For the text-containing cell, return its midpoint in (X, Y) coordinate format. 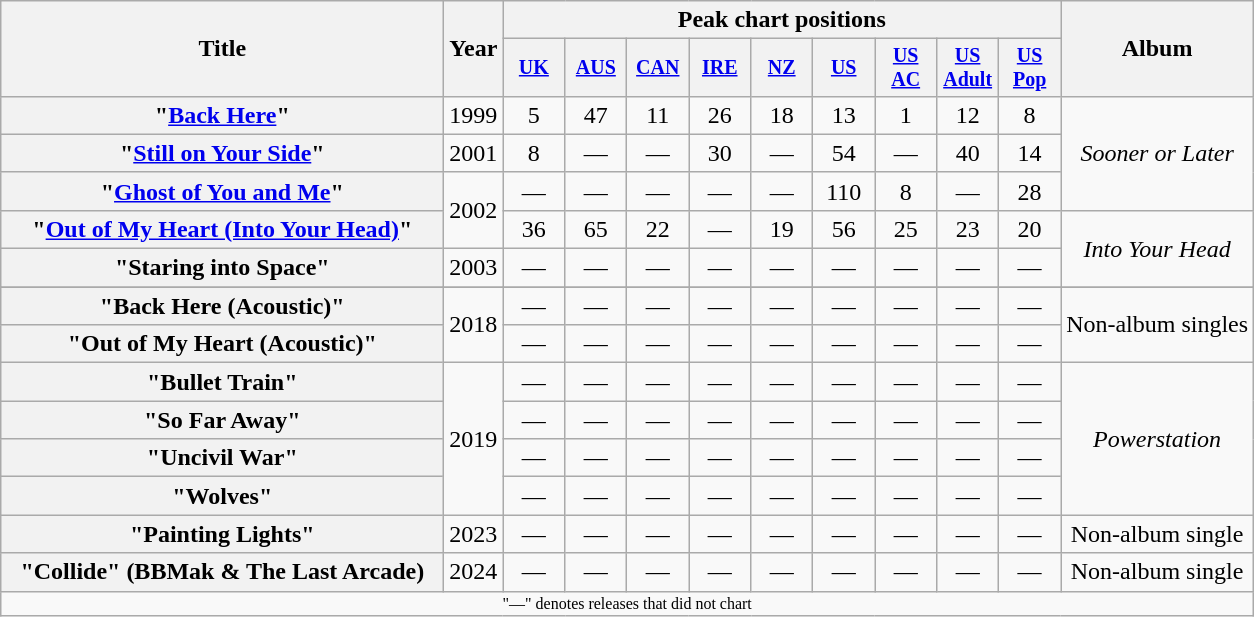
2002 (474, 210)
26 (720, 115)
IRE (720, 68)
"Bullet Train" (222, 382)
"Ghost of You and Me" (222, 191)
28 (1030, 191)
US (844, 68)
5 (534, 115)
2023 (474, 534)
110 (844, 191)
23 (968, 229)
US Pop (1030, 68)
"Uncivil War" (222, 458)
Sooner or Later (1158, 153)
30 (720, 153)
47 (596, 115)
54 (844, 153)
"Out of My Heart (Into Your Head)" (222, 229)
Non-album singles (1158, 325)
11 (658, 115)
22 (658, 229)
1999 (474, 115)
"Back Here (Acoustic)" (222, 306)
2001 (474, 153)
Year (474, 49)
Title (222, 49)
"Back Here" (222, 115)
19 (782, 229)
"Painting Lights" (222, 534)
US Adult (968, 68)
40 (968, 153)
"Still on Your Side" (222, 153)
US AC (906, 68)
UK (534, 68)
Peak chart positions (782, 20)
2024 (474, 572)
12 (968, 115)
13 (844, 115)
1 (906, 115)
36 (534, 229)
2019 (474, 439)
"Staring into Space" (222, 268)
AUS (596, 68)
Powerstation (1158, 439)
20 (1030, 229)
"Out of My Heart (Acoustic)" (222, 344)
25 (906, 229)
Album (1158, 49)
56 (844, 229)
2003 (474, 268)
NZ (782, 68)
2018 (474, 325)
"Collide" (BBMak & The Last Arcade) (222, 572)
"Wolves" (222, 496)
CAN (658, 68)
Into Your Head (1158, 248)
"—" denotes releases that did not chart (628, 603)
"So Far Away" (222, 420)
18 (782, 115)
14 (1030, 153)
65 (596, 229)
